Detect which cell encompasses the target text, then output its [X, Y] center coordinate. 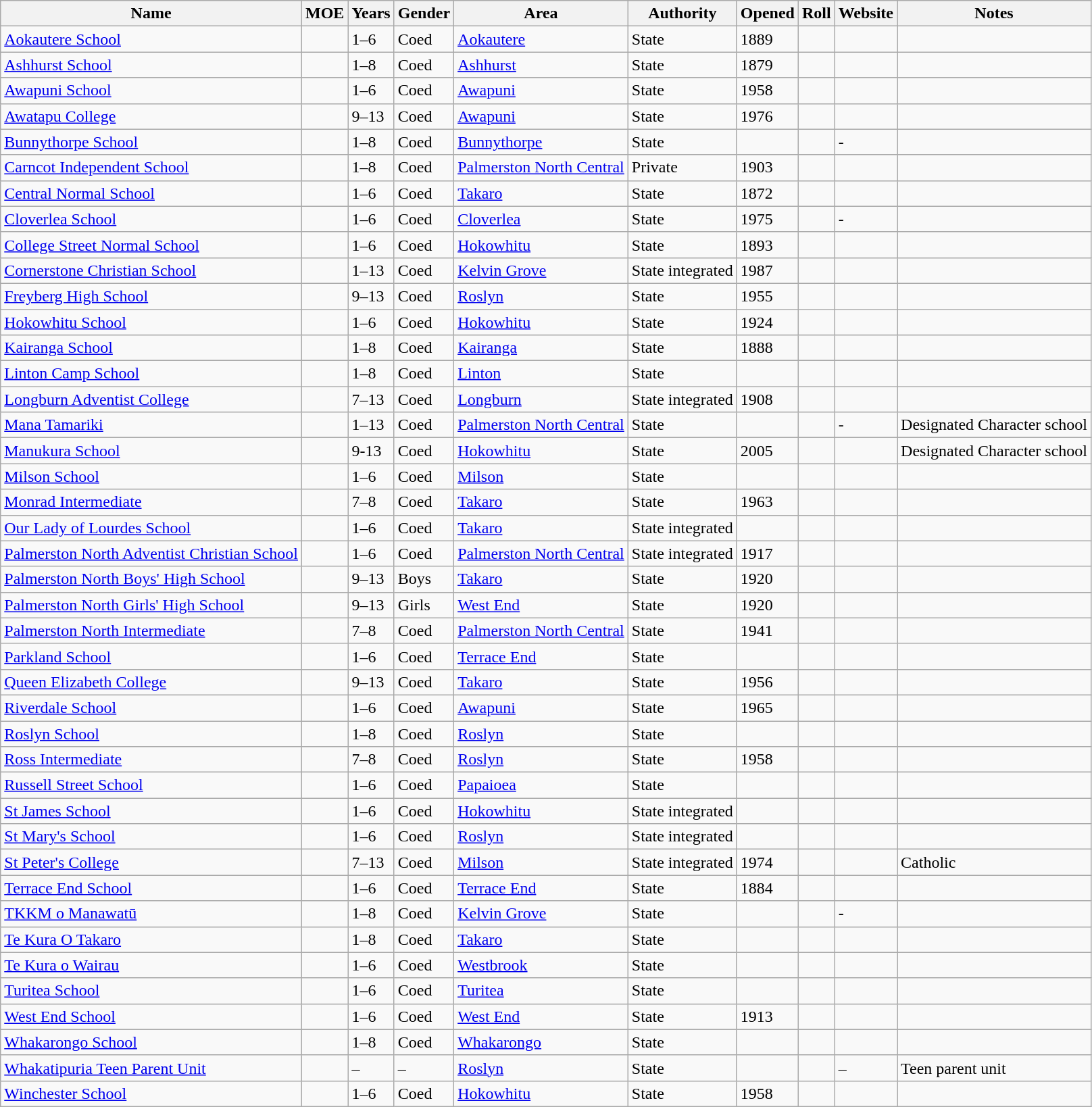
Longburn [541, 399]
Name [151, 14]
Roslyn School [151, 733]
Ashhurst [541, 65]
1879 [768, 65]
College Street Normal School [151, 245]
Hokowhitu School [151, 322]
Mana Tamariki [151, 425]
1941 [768, 631]
Awatapu College [151, 116]
Aokautere [541, 39]
Central Normal School [151, 193]
1987 [768, 270]
Girls [424, 605]
Awapuni School [151, 91]
Te Kura o Wairau [151, 965]
Ashhurst School [151, 65]
Gender [424, 14]
Years [371, 14]
1975 [768, 219]
TKKM o Manawatū [151, 914]
Bunnythorpe [541, 142]
1889 [768, 39]
Parkland School [151, 656]
Turitea [541, 991]
Cloverlea School [151, 219]
MOE [324, 14]
Opened [768, 14]
Te Kura O Takaro [151, 939]
Website [866, 14]
9-13 [371, 451]
Manukura School [151, 451]
Kairanga School [151, 348]
Queen Elizabeth College [151, 682]
Teen parent unit [995, 1068]
Private [682, 168]
1917 [768, 553]
Monrad Intermediate [151, 502]
Terrace End School [151, 888]
Freyberg High School [151, 296]
1976 [768, 116]
Westbrook [541, 965]
Boys [424, 579]
Palmerston North Boys' High School [151, 579]
Palmerston North Girls' High School [151, 605]
Whakarongo [541, 1042]
Milson School [151, 476]
Linton Camp School [151, 374]
1963 [768, 502]
Palmerston North Adventist Christian School [151, 553]
Cloverlea [541, 219]
Whakatipuria Teen Parent Unit [151, 1068]
Carncot Independent School [151, 168]
1955 [768, 296]
Cornerstone Christian School [151, 270]
Russell Street School [151, 785]
St Peter's College [151, 862]
Area [541, 14]
2005 [768, 451]
Notes [995, 14]
1956 [768, 682]
1884 [768, 888]
1888 [768, 348]
Our Lady of Lourdes School [151, 528]
Bunnythorpe School [151, 142]
Kairanga [541, 348]
St Mary's School [151, 837]
Palmerston North Intermediate [151, 631]
Aokautere School [151, 39]
Catholic [995, 862]
Longburn Adventist College [151, 399]
Authority [682, 14]
1908 [768, 399]
Whakarongo School [151, 1042]
1903 [768, 168]
1913 [768, 1016]
Riverdale School [151, 708]
Papaioea [541, 785]
1974 [768, 862]
Roll [816, 14]
St James School [151, 811]
1893 [768, 245]
West End School [151, 1016]
Turitea School [151, 991]
Linton [541, 374]
1924 [768, 322]
Winchester School [151, 1093]
Ross Intermediate [151, 760]
1872 [768, 193]
1965 [768, 708]
